Return the (x, y) coordinate for the center point of the cell that contains the specified text.  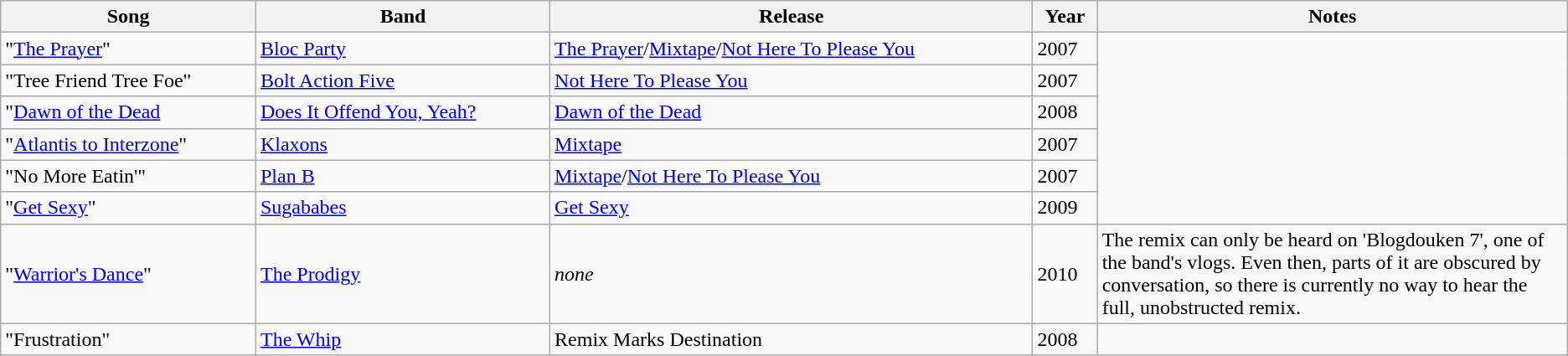
2010 (1065, 273)
"Warrior's Dance" (129, 273)
Klaxons (402, 144)
Remix Marks Destination (792, 339)
Notes (1332, 17)
"Dawn of the Dead (129, 112)
Bloc Party (402, 49)
Release (792, 17)
Mixtape/Not Here To Please You (792, 176)
The Whip (402, 339)
2009 (1065, 208)
Get Sexy (792, 208)
Bolt Action Five (402, 80)
"Frustration" (129, 339)
"Atlantis to Interzone" (129, 144)
"No More Eatin'" (129, 176)
Sugababes (402, 208)
"The Prayer" (129, 49)
"Get Sexy" (129, 208)
Not Here To Please You (792, 80)
Mixtape (792, 144)
Band (402, 17)
Does It Offend You, Yeah? (402, 112)
Song (129, 17)
none (792, 273)
Year (1065, 17)
The Prodigy (402, 273)
Dawn of the Dead (792, 112)
The Prayer/Mixtape/Not Here To Please You (792, 49)
Plan B (402, 176)
"Tree Friend Tree Foe" (129, 80)
